Detect which cell encompasses the target text, then output its [X, Y] center coordinate. 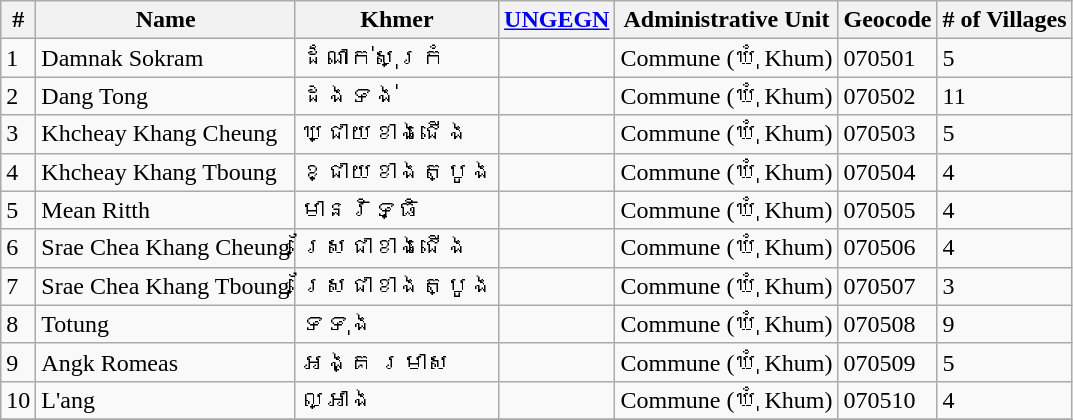
2 [18, 96]
Mean Ritth [166, 210]
070506 [888, 248]
070510 [888, 400]
070503 [888, 134]
Name [166, 20]
ដងទង់ [396, 96]
អង្គ រមាស [396, 362]
# [18, 20]
070501 [888, 58]
មានរិទ្ធិ [396, 210]
Geocode [888, 20]
Dang Tong [166, 96]
ដំណាក់សុក្រំ [396, 58]
ស្រែជាខាងត្បូង [396, 286]
070505 [888, 210]
ខ្ជាយខាងត្បូង [396, 172]
Srae Chea Khang Cheung [166, 248]
070504 [888, 172]
070502 [888, 96]
Angk Romeas [166, 362]
ល្អាង [396, 400]
Khmer [396, 20]
Administrative Unit [726, 20]
Srae Chea Khang Tboung [166, 286]
Damnak Sokram [166, 58]
1 [18, 58]
ឃ្ជាយខាងជើង [396, 134]
ទទុង [396, 324]
7 [18, 286]
Khcheay Khang Cheung [166, 134]
Khcheay Khang Tboung [166, 172]
# of Villages [1004, 20]
070508 [888, 324]
070507 [888, 286]
L'ang [166, 400]
Totung [166, 324]
8 [18, 324]
11 [1004, 96]
10 [18, 400]
6 [18, 248]
070509 [888, 362]
UNGEGN [557, 20]
ស្រែជាខាងជើង [396, 248]
